Pinpoint the cell where the given text exists, returning its [x, y] midpoint coordinate. 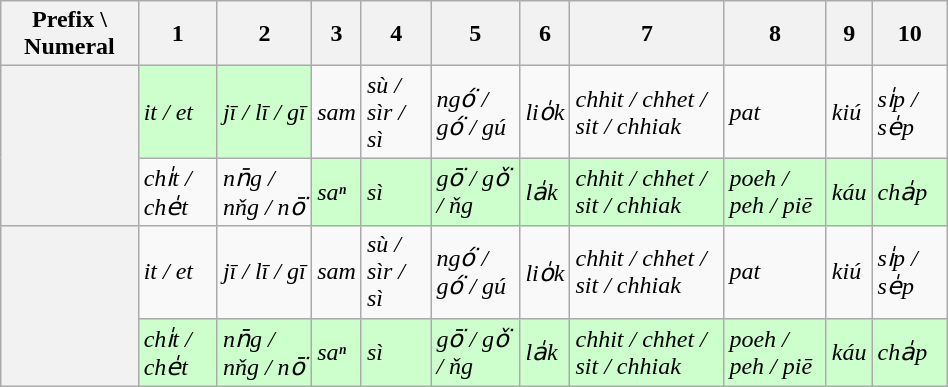
1 [178, 34]
Prefix \ Numeral [70, 34]
9 [849, 34]
2 [264, 34]
4 [396, 34]
7 [647, 34]
6 [545, 34]
5 [476, 34]
3 [337, 34]
10 [910, 34]
8 [775, 34]
